For the text-containing cell, return its midpoint in (X, Y) coordinate format. 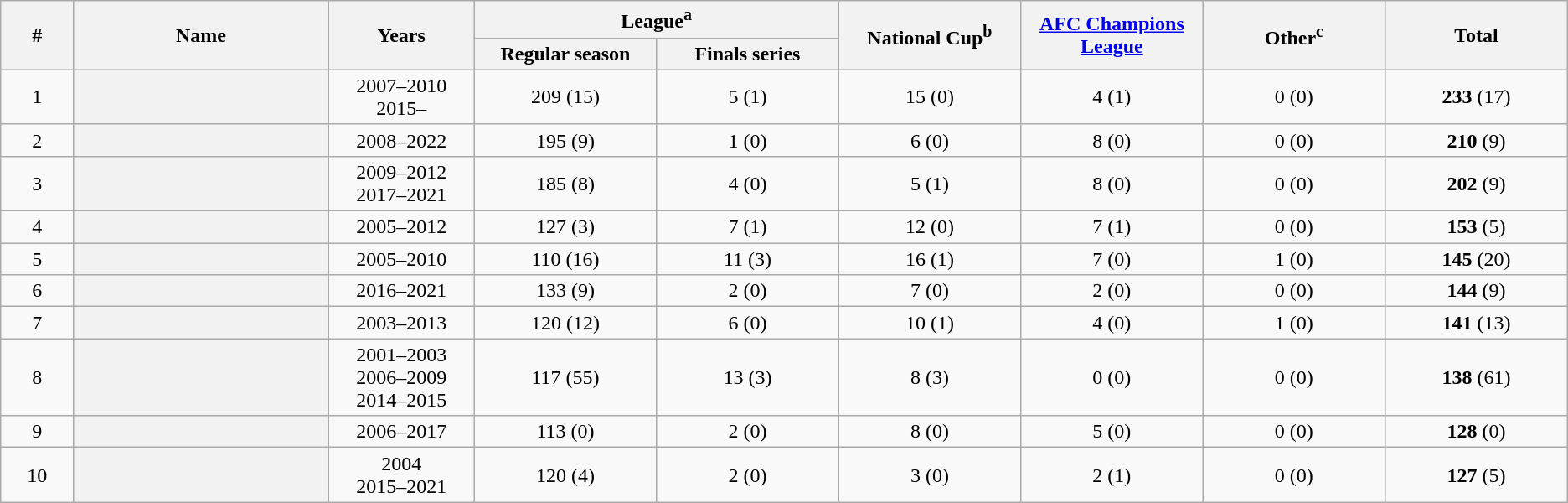
113 (0) (565, 432)
5 (37, 259)
4 (37, 227)
2 (1) (1112, 474)
233 (17) (1477, 97)
AFC Champions League (1112, 35)
Total (1477, 35)
128 (0) (1477, 432)
2005–2010 (401, 259)
110 (16) (565, 259)
2 (37, 140)
210 (9) (1477, 140)
2007–20102015– (401, 97)
2003–2013 (401, 323)
9 (37, 432)
16 (1) (930, 259)
Otherc (1293, 35)
185 (8) (565, 183)
133 (9) (565, 291)
2001–20032006–20092014–2015 (401, 377)
15 (0) (930, 97)
195 (9) (565, 140)
Years (401, 35)
117 (55) (565, 377)
1 (37, 97)
2008–2022 (401, 140)
209 (15) (565, 97)
Regular season (565, 54)
138 (61) (1477, 377)
3 (37, 183)
Leaguea (657, 20)
8 (37, 377)
2005–2012 (401, 227)
144 (9) (1477, 291)
13 (3) (747, 377)
# (37, 35)
8 (3) (930, 377)
120 (12) (565, 323)
Name (201, 35)
5 (0) (1112, 432)
6 (37, 291)
120 (4) (565, 474)
National Cupb (930, 35)
145 (20) (1477, 259)
11 (3) (747, 259)
12 (0) (930, 227)
10 (37, 474)
20042015–2021 (401, 474)
127 (5) (1477, 474)
153 (5) (1477, 227)
2016–2021 (401, 291)
4 (1) (1112, 97)
202 (9) (1477, 183)
141 (13) (1477, 323)
10 (1) (930, 323)
Finals series (747, 54)
7 (37, 323)
127 (3) (565, 227)
2006–2017 (401, 432)
3 (0) (930, 474)
2009–20122017–2021 (401, 183)
